Determine the [X, Y] coordinate at the center of the cell enclosing the given text.  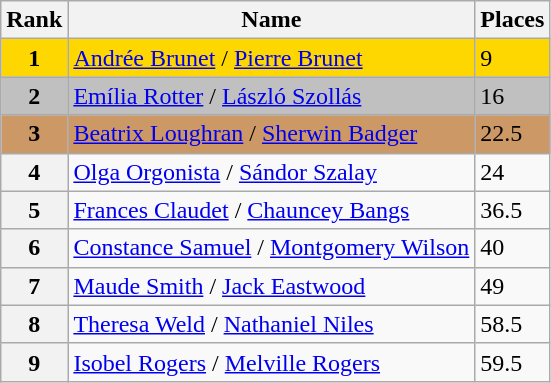
Beatrix Loughran / Sherwin Badger [272, 134]
Emília Rotter / László Szollás [272, 96]
3 [34, 134]
40 [512, 248]
6 [34, 248]
8 [34, 324]
Name [272, 20]
Places [512, 20]
7 [34, 286]
4 [34, 172]
58.5 [512, 324]
Isobel Rogers / Melville Rogers [272, 362]
Maude Smith / Jack Eastwood [272, 286]
16 [512, 96]
Constance Samuel / Montgomery Wilson [272, 248]
49 [512, 286]
Olga Orgonista / Sándor Szalay [272, 172]
59.5 [512, 362]
Rank [34, 20]
24 [512, 172]
Frances Claudet / Chauncey Bangs [272, 210]
2 [34, 96]
5 [34, 210]
Andrée Brunet / Pierre Brunet [272, 58]
1 [34, 58]
Theresa Weld / Nathaniel Niles [272, 324]
36.5 [512, 210]
22.5 [512, 134]
